Identify which cell holds the provided text, then report its [x, y] central coordinate. 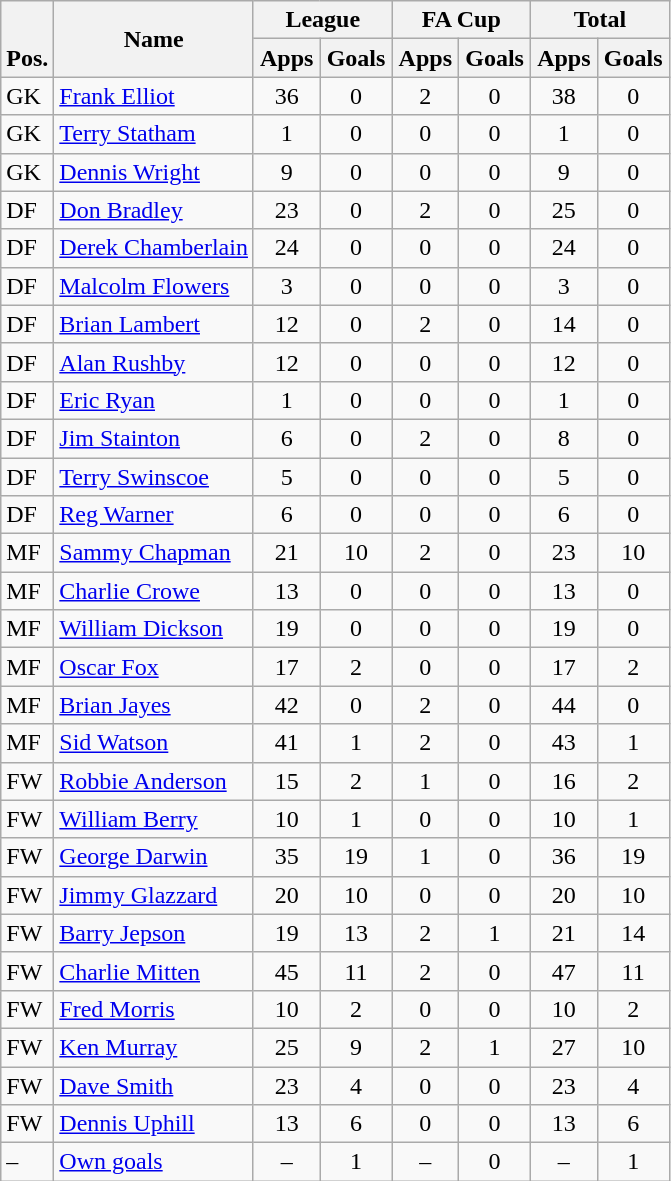
Fred Morris [154, 1009]
15 [286, 781]
8 [564, 438]
43 [564, 743]
Robbie Anderson [154, 781]
38 [564, 96]
Frank Elliot [154, 96]
Don Bradley [154, 210]
Ken Murray [154, 1047]
47 [564, 971]
42 [286, 705]
Total [600, 20]
Jim Stainton [154, 438]
Reg Warner [154, 515]
Terry Statham [154, 134]
George Darwin [154, 857]
Dennis Wright [154, 172]
41 [286, 743]
Name [154, 39]
Brian Lambert [154, 324]
FA Cup [462, 20]
Dave Smith [154, 1085]
Derek Chamberlain [154, 248]
Brian Jayes [154, 705]
Sid Watson [154, 743]
William Berry [154, 819]
Alan Rushby [154, 362]
35 [286, 857]
Charlie Mitten [154, 971]
27 [564, 1047]
Barry Jepson [154, 933]
Sammy Chapman [154, 553]
Pos. [28, 39]
Jimmy Glazzard [154, 895]
44 [564, 705]
Oscar Fox [154, 667]
Dennis Uphill [154, 1124]
Charlie Crowe [154, 591]
Malcolm Flowers [154, 286]
William Dickson [154, 629]
45 [286, 971]
Terry Swinscoe [154, 477]
Eric Ryan [154, 400]
Own goals [154, 1162]
League [322, 20]
16 [564, 781]
